Output the [X, Y] coordinate of the center of the cell containing the given text.  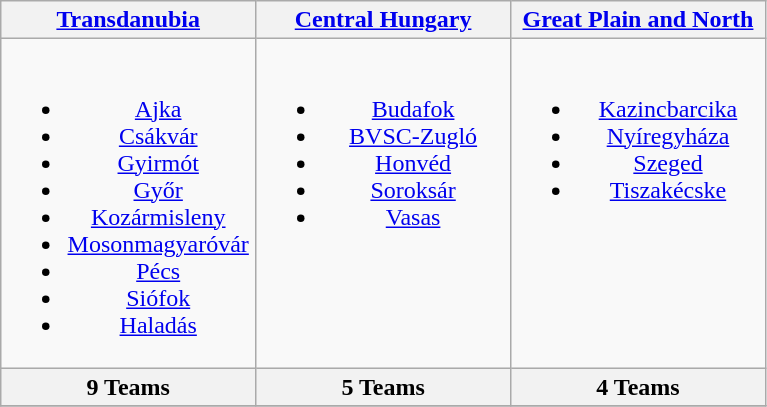
BudafokBVSC-ZuglóHonvédSoroksárVasas [384, 204]
AjkaCsákvárGyirmótGyőrKozármislenyMosonmagyaróvárPécsSiófokHaladás [128, 204]
Central Hungary [384, 20]
Great Plain and North [638, 20]
9 Teams [128, 387]
Transdanubia [128, 20]
KazincbarcikaNyíregyházaSzegedTiszakécske [638, 204]
5 Teams [384, 387]
4 Teams [638, 387]
